Scan for the cell matching the given text and deliver its [X, Y] coordinate at center. 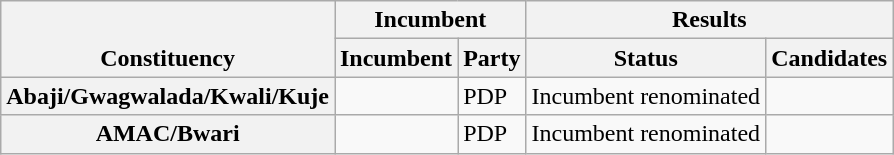
Constituency [168, 39]
Abaji/Gwagwalada/Kwali/Kuje [168, 96]
Status [646, 58]
Results [710, 20]
Candidates [830, 58]
Party [492, 58]
AMAC/Bwari [168, 134]
